Capture the cell that displays the provided text and extract its (X, Y) central coordinate. 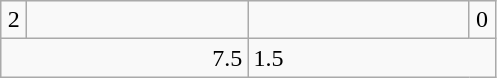
7.5 (124, 58)
0 (482, 20)
2 (14, 20)
1.5 (372, 58)
